Identify which cell holds the provided text, then report its (x, y) central coordinate. 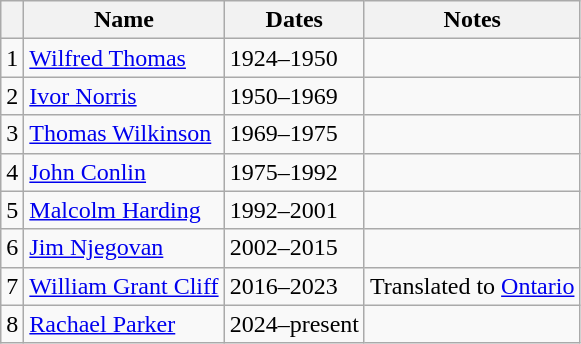
3 (12, 134)
John Conlin (124, 172)
Rachael Parker (124, 324)
5 (12, 210)
Name (124, 20)
1 (12, 58)
2024–present (294, 324)
2016–2023 (294, 286)
1950–1969 (294, 96)
4 (12, 172)
Translated to Ontario (472, 286)
1924–1950 (294, 58)
Dates (294, 20)
Malcolm Harding (124, 210)
2002–2015 (294, 248)
6 (12, 248)
Jim Njegovan (124, 248)
Ivor Norris (124, 96)
Notes (472, 20)
2 (12, 96)
8 (12, 324)
1975–1992 (294, 172)
William Grant Cliff (124, 286)
1969–1975 (294, 134)
7 (12, 286)
Thomas Wilkinson (124, 134)
Wilfred Thomas (124, 58)
1992–2001 (294, 210)
